Return (X, Y) of the center of cell containing provided text 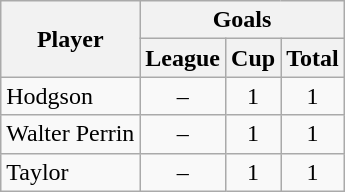
Walter Perrin (70, 134)
Cup (254, 58)
Goals (242, 20)
Player (70, 39)
Hodgson (70, 96)
Taylor (70, 172)
Total (313, 58)
League (183, 58)
